Determine the (X, Y) coordinate at the center of the cell enclosing the given text.  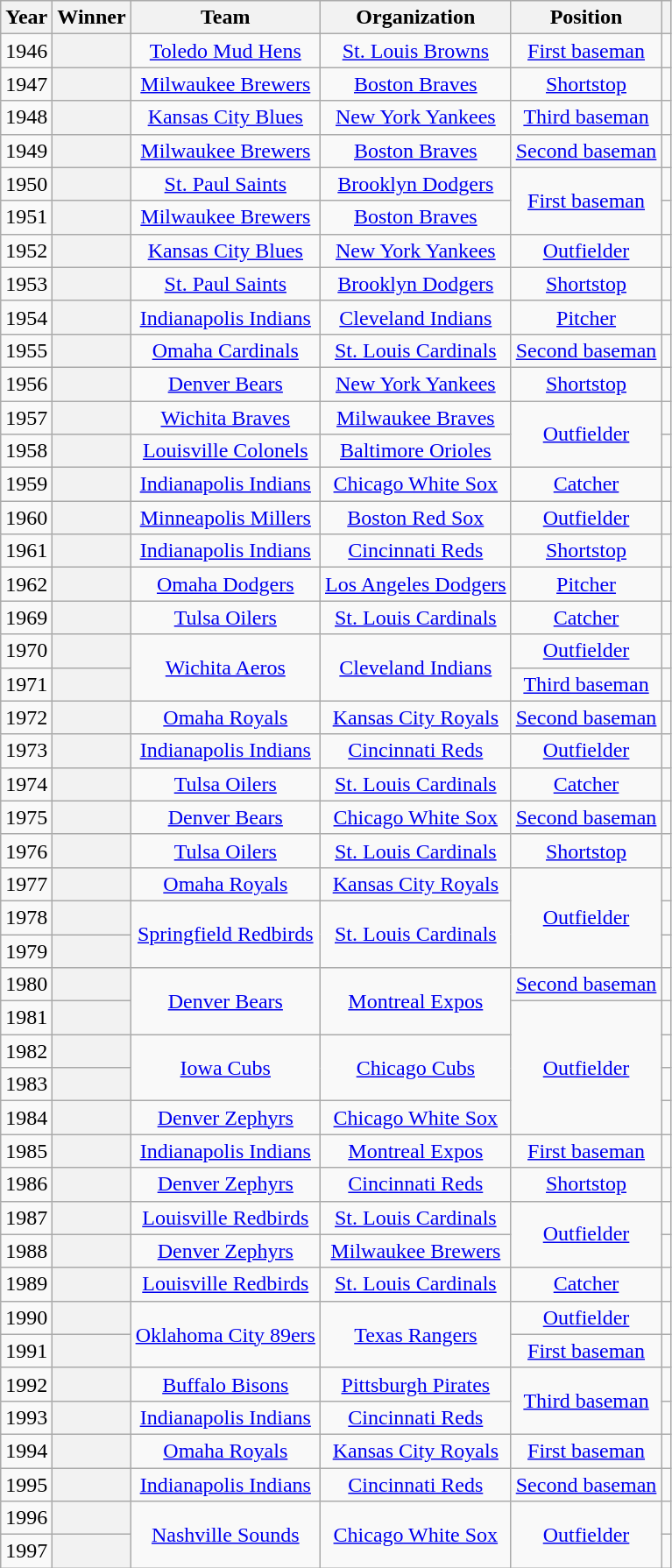
1990 (26, 1317)
1960 (26, 518)
Louisville Colonels (225, 451)
1953 (26, 284)
1952 (26, 251)
1970 (26, 651)
Position (586, 18)
1971 (26, 684)
1947 (26, 84)
1988 (26, 1251)
St. Louis Browns (415, 51)
Boston Red Sox (415, 518)
1992 (26, 1384)
Iowa Cubs (225, 1068)
1991 (26, 1351)
Baltimore Orioles (415, 451)
1956 (26, 384)
1987 (26, 1218)
1973 (26, 751)
Milwaukee Braves (415, 418)
Wichita Aeros (225, 667)
1958 (26, 451)
1977 (26, 884)
1997 (26, 1551)
1950 (26, 184)
1994 (26, 1451)
1996 (26, 1518)
1993 (26, 1417)
1982 (26, 1051)
1962 (26, 584)
1995 (26, 1485)
1954 (26, 317)
1949 (26, 151)
Springfield Redbirds (225, 934)
1974 (26, 784)
Buffalo Bisons (225, 1384)
1972 (26, 717)
1981 (26, 1018)
1976 (26, 851)
1955 (26, 350)
1957 (26, 418)
1951 (26, 217)
1984 (26, 1118)
1948 (26, 117)
Minneapolis Millers (225, 518)
Wichita Braves (225, 418)
1983 (26, 1084)
Chicago Cubs (415, 1068)
Oklahoma City 89ers (225, 1334)
Omaha Cardinals (225, 350)
Omaha Dodgers (225, 584)
1989 (26, 1284)
1946 (26, 51)
Winner (91, 18)
1978 (26, 917)
Texas Rangers (415, 1334)
Year (26, 18)
1985 (26, 1151)
1975 (26, 817)
Nashville Sounds (225, 1535)
1959 (26, 484)
1969 (26, 618)
1979 (26, 950)
Organization (415, 18)
Los Angeles Dodgers (415, 584)
1986 (26, 1184)
Toledo Mud Hens (225, 51)
Team (225, 18)
1980 (26, 985)
1961 (26, 551)
Pittsburgh Pirates (415, 1384)
